Detect which cell encompasses the target text, then output its (X, Y) center coordinate. 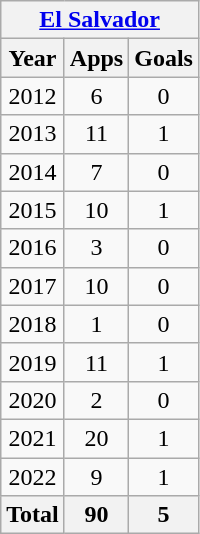
Apps (96, 58)
2013 (33, 134)
2021 (33, 438)
Year (33, 58)
El Salvador (100, 20)
2012 (33, 96)
Total (33, 515)
20 (96, 438)
2018 (33, 324)
9 (96, 477)
3 (96, 248)
2016 (33, 248)
2022 (33, 477)
2014 (33, 172)
90 (96, 515)
2 (96, 400)
7 (96, 172)
Goals (164, 58)
2015 (33, 210)
5 (164, 515)
2019 (33, 362)
2017 (33, 286)
2020 (33, 400)
6 (96, 96)
